Find where the given text appears and provide that cell's center as (X, Y) coordinate. 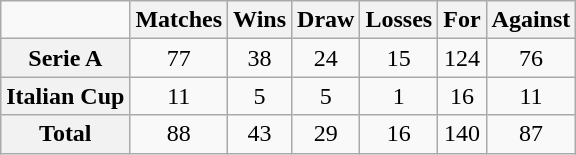
88 (179, 134)
43 (260, 134)
Matches (179, 20)
Serie A (66, 58)
Draw (326, 20)
For (462, 20)
15 (399, 58)
Italian Cup (66, 96)
124 (462, 58)
76 (531, 58)
Total (66, 134)
24 (326, 58)
Wins (260, 20)
38 (260, 58)
87 (531, 134)
140 (462, 134)
Against (531, 20)
77 (179, 58)
29 (326, 134)
Losses (399, 20)
1 (399, 96)
